Output the (X, Y) coordinate of the center of the cell containing the given text.  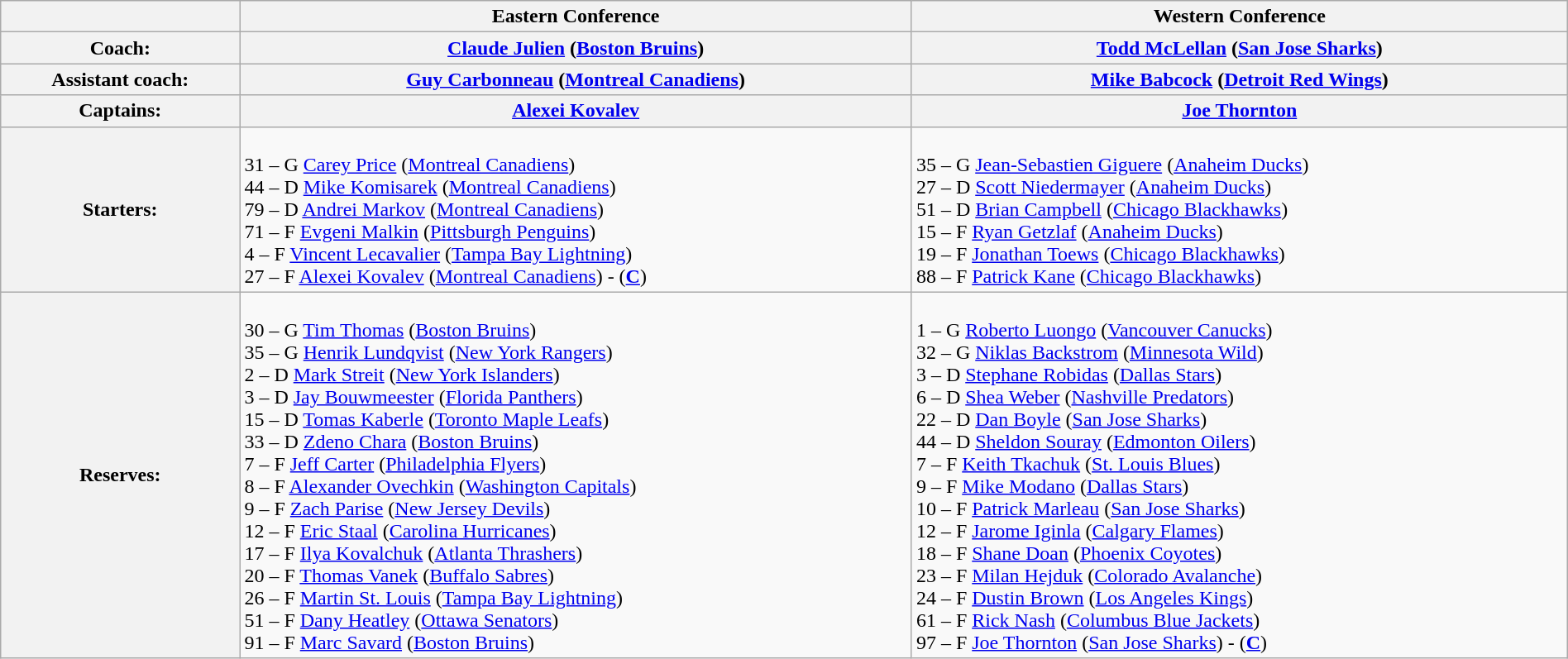
Coach: (121, 48)
Assistant coach: (121, 79)
Claude Julien (Boston Bruins) (576, 48)
Todd McLellan (San Jose Sharks) (1239, 48)
Reserves: (121, 475)
Guy Carbonneau (Montreal Canadiens) (576, 79)
Eastern Conference (576, 17)
Mike Babcock (Detroit Red Wings) (1239, 79)
Western Conference (1239, 17)
Starters: (121, 209)
Captains: (121, 111)
Joe Thornton (1239, 111)
Alexei Kovalev (576, 111)
